Return (X, Y) of the center of cell containing provided text 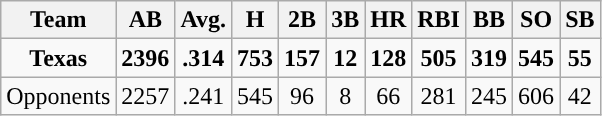
AB (146, 20)
.241 (204, 96)
.314 (204, 58)
Team (58, 20)
H (254, 20)
505 (439, 58)
Avg. (204, 20)
606 (536, 96)
2396 (146, 58)
753 (254, 58)
SO (536, 20)
Opponents (58, 96)
42 (580, 96)
SB (580, 20)
3B (346, 20)
8 (346, 96)
55 (580, 58)
BB (488, 20)
281 (439, 96)
HR (388, 20)
128 (388, 58)
2257 (146, 96)
245 (488, 96)
66 (388, 96)
96 (302, 96)
319 (488, 58)
RBI (439, 20)
2B (302, 20)
157 (302, 58)
Texas (58, 58)
12 (346, 58)
